Find where the given text appears and provide that cell's center as (x, y) coordinate. 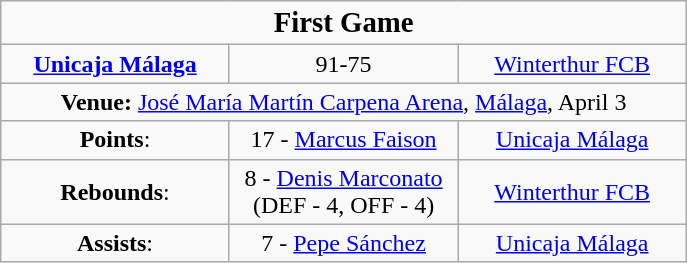
Rebounds: (116, 192)
Points: (116, 140)
Venue: José María Martín Carpena Arena, Málaga, April 3 (344, 102)
17 - Marcus Faison (344, 140)
Assists: (116, 243)
91-75 (344, 64)
7 - Pepe Sánchez (344, 243)
First Game (344, 23)
8 - Denis Marconato (DEF - 4, OFF - 4) (344, 192)
